Return the [x, y] coordinate for the center point of the cell that contains the specified text.  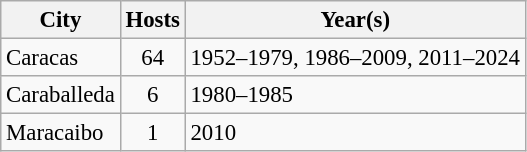
City [60, 20]
Caraballeda [60, 95]
1 [152, 133]
1952–1979, 1986–2009, 2011–2024 [355, 58]
Year(s) [355, 20]
2010 [355, 133]
Hosts [152, 20]
6 [152, 95]
Caracas [60, 58]
64 [152, 58]
Maracaibo [60, 133]
1980–1985 [355, 95]
